Detect which cell encompasses the target text, then output its (x, y) center coordinate. 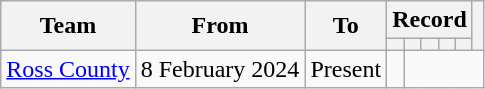
From (220, 26)
Ross County (68, 69)
To (346, 26)
Record (430, 20)
Present (346, 69)
8 February 2024 (220, 69)
Team (68, 26)
